Scan for the cell matching the given text and deliver its (X, Y) coordinate at center. 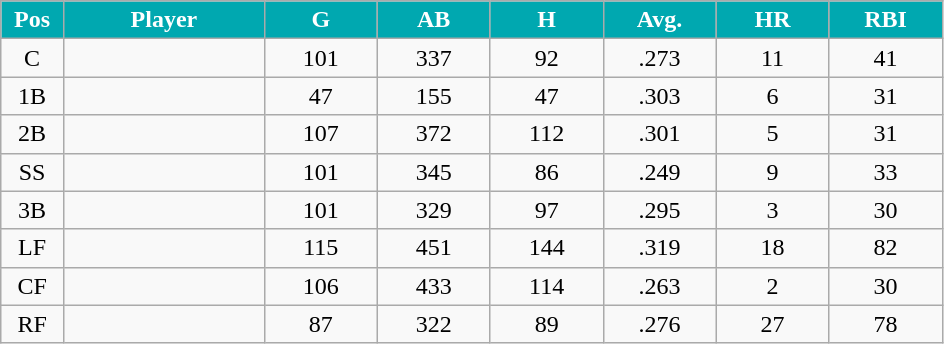
1B (32, 96)
11 (772, 58)
41 (886, 58)
.263 (660, 286)
H (546, 20)
SS (32, 172)
27 (772, 324)
AB (434, 20)
6 (772, 96)
2 (772, 286)
HR (772, 20)
C (32, 58)
97 (546, 210)
.273 (660, 58)
Avg. (660, 20)
3B (32, 210)
Player (164, 20)
112 (546, 134)
.301 (660, 134)
92 (546, 58)
.249 (660, 172)
5 (772, 134)
87 (320, 324)
RF (32, 324)
89 (546, 324)
144 (546, 248)
LF (32, 248)
G (320, 20)
Pos (32, 20)
322 (434, 324)
3 (772, 210)
.276 (660, 324)
451 (434, 248)
106 (320, 286)
18 (772, 248)
78 (886, 324)
.319 (660, 248)
.303 (660, 96)
329 (434, 210)
372 (434, 134)
82 (886, 248)
114 (546, 286)
9 (772, 172)
107 (320, 134)
337 (434, 58)
115 (320, 248)
2B (32, 134)
345 (434, 172)
CF (32, 286)
33 (886, 172)
155 (434, 96)
.295 (660, 210)
RBI (886, 20)
86 (546, 172)
433 (434, 286)
